From the cell containing the given text, extract its center point as (X, Y) coordinate. 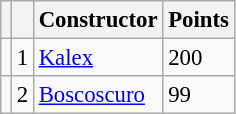
Boscoscuro (98, 95)
Kalex (98, 58)
1 (22, 58)
200 (198, 58)
2 (22, 95)
99 (198, 95)
Points (198, 20)
Constructor (98, 20)
